For the text-containing cell, return its midpoint in [X, Y] coordinate format. 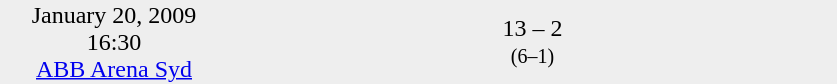
January 20, 200916:30ABB Arena Syd [114, 42]
13 – 2(6–1) [532, 42]
